Determine the [x, y] coordinate at the center of the cell enclosing the given text.  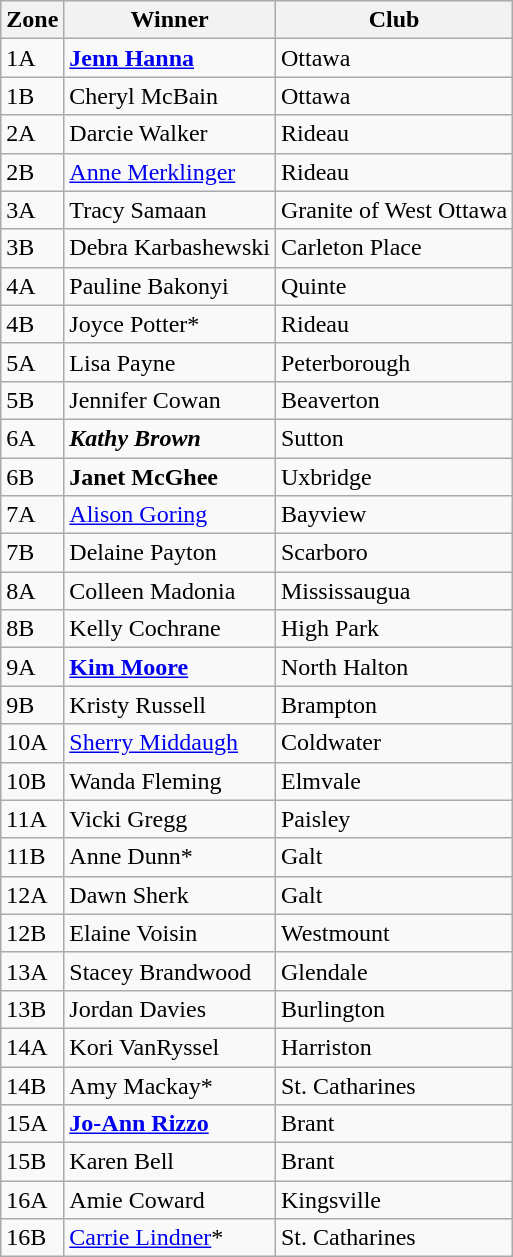
Kingsville [394, 1200]
11B [32, 857]
Elmvale [394, 781]
10A [32, 743]
Quinte [394, 286]
Debra Karbashewski [170, 248]
Jo-Ann Rizzo [170, 1124]
Sherry Middaugh [170, 743]
Harriston [394, 1047]
Lisa Payne [170, 362]
Vicki Gregg [170, 819]
11A [32, 819]
Uxbridge [394, 477]
2A [32, 134]
13A [32, 971]
13B [32, 1009]
Peterborough [394, 362]
North Halton [394, 667]
Winner [170, 20]
Granite of West Ottawa [394, 210]
3A [32, 210]
Club [394, 20]
12B [32, 933]
Cheryl McBain [170, 96]
6A [32, 438]
2B [32, 172]
Wanda Fleming [170, 781]
Brampton [394, 705]
Colleen Madonia [170, 591]
Mississaugua [394, 591]
8B [32, 629]
Paisley [394, 819]
High Park [394, 629]
Westmount [394, 933]
Dawn Sherk [170, 895]
Janet McGhee [170, 477]
Joyce Potter* [170, 324]
Carleton Place [394, 248]
12A [32, 895]
16B [32, 1238]
Beaverton [394, 400]
Carrie Lindner* [170, 1238]
Pauline Bakonyi [170, 286]
3B [32, 248]
Darcie Walker [170, 134]
Karen Bell [170, 1162]
14A [32, 1047]
Kristy Russell [170, 705]
Amy Mackay* [170, 1085]
10B [32, 781]
4B [32, 324]
Delaine Payton [170, 553]
Kathy Brown [170, 438]
Alison Goring [170, 515]
Anne Dunn* [170, 857]
Kim Moore [170, 667]
Bayview [394, 515]
Sutton [394, 438]
Glendale [394, 971]
6B [32, 477]
7A [32, 515]
1B [32, 96]
5B [32, 400]
15B [32, 1162]
9A [32, 667]
Tracy Samaan [170, 210]
15A [32, 1124]
9B [32, 705]
Burlington [394, 1009]
16A [32, 1200]
Kori VanRyssel [170, 1047]
Anne Merklinger [170, 172]
Jenn Hanna [170, 58]
8A [32, 591]
Stacey Brandwood [170, 971]
Jennifer Cowan [170, 400]
7B [32, 553]
1A [32, 58]
Zone [32, 20]
Scarboro [394, 553]
Kelly Cochrane [170, 629]
4A [32, 286]
5A [32, 362]
Amie Coward [170, 1200]
14B [32, 1085]
Elaine Voisin [170, 933]
Coldwater [394, 743]
Jordan Davies [170, 1009]
